Locate the cell with the specified text and output its [x, y] center coordinate. 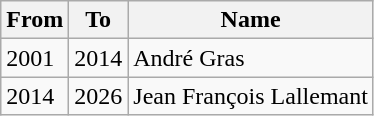
To [98, 20]
2026 [98, 96]
Jean François Lallemant [251, 96]
André Gras [251, 58]
Name [251, 20]
2001 [35, 58]
From [35, 20]
